Find where the given text appears and provide that cell's center as [x, y] coordinate. 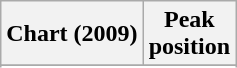
Chart (2009) [72, 34]
Peakposition [189, 34]
